Identify which cell holds the provided text, then report its (X, Y) central coordinate. 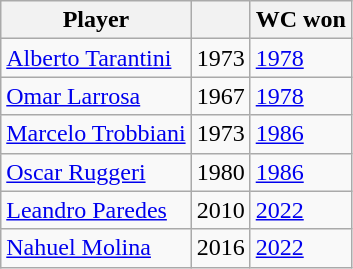
2010 (220, 210)
2016 (220, 248)
WC won (300, 20)
1967 (220, 96)
Marcelo Trobbiani (96, 134)
Alberto Tarantini (96, 58)
Omar Larrosa (96, 96)
Player (96, 20)
Oscar Ruggeri (96, 172)
1980 (220, 172)
Leandro Paredes (96, 210)
Nahuel Molina (96, 248)
